From the cell containing the given text, extract its center point as [x, y] coordinate. 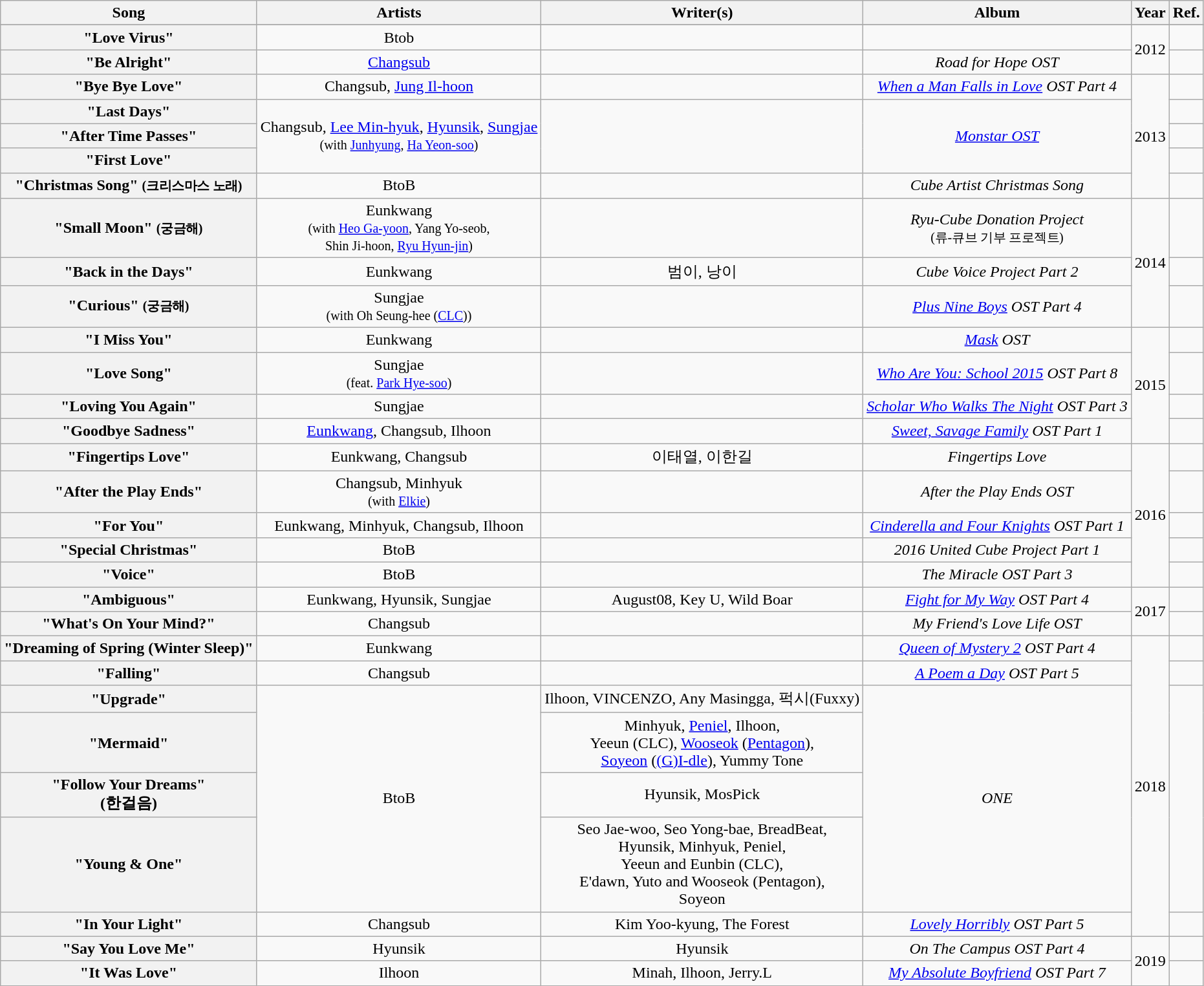
2019 [1150, 961]
After the Play Ends OST [997, 491]
Ilhoon [399, 973]
범이, 낭이 [702, 272]
2017 [1150, 612]
"Dreaming of Spring (Winter Sleep)" [129, 648]
Sweet, Savage Family OST Part 1 [997, 431]
Ryu-Cube Donation Project (류-큐브 기부 프로젝트) [997, 228]
Changsub, Lee Min-hyuk, Hyunsik, Sungjae (with Junhyung, Ha Yeon-soo) [399, 136]
Eunkwang (with Heo Ga-yoon, Yang Yo-seob, Shin Ji-hoon, Ryu Hyun-jin) [399, 228]
"For You" [129, 525]
"Voice" [129, 574]
Cinderella and Four Knights OST Part 1 [997, 525]
Minah, Ilhoon, Jerry.L [702, 973]
Ilhoon, VINCENZO, Any Masingga, 퍽시(Fuxxy) [702, 700]
Eunkwang, Changsub, Ilhoon [399, 431]
Plus Nine Boys OST Part 4 [997, 306]
"After Time Passes" [129, 136]
My Absolute Boyfriend OST Part 7 [997, 973]
Queen of Mystery 2 OST Part 4 [997, 648]
2016 [1150, 515]
"Curious" (궁금해) [129, 306]
"Christmas Song" (크리스마스 노래) [129, 186]
Eunkwang, Minhyuk, Changsub, Ilhoon [399, 525]
"Mermaid" [129, 742]
"I Miss You" [129, 339]
Writer(s) [702, 13]
"Say You Love Me" [129, 948]
Scholar Who Walks The Night OST Part 3 [997, 407]
Lovely Horribly OST Part 5 [997, 924]
"Back in the Days" [129, 272]
"Special Christmas" [129, 550]
ONE [997, 798]
"First Love" [129, 160]
My Friend's Love Life OST [997, 624]
"Love Song" [129, 372]
2015 [1150, 385]
Ref. [1186, 13]
Artists [399, 13]
Fight for My Way OST Part 4 [997, 599]
Cube Artist Christmas Song [997, 186]
Btob [399, 38]
"Ambiguous" [129, 599]
Hyunsik, MosPick [702, 795]
"Last Days" [129, 111]
Monstar OST [997, 136]
2014 [1150, 263]
A Poem a Day OST Part 5 [997, 673]
"Upgrade" [129, 700]
Song [129, 13]
Minhyuk, Peniel, Ilhoon, Yeeun (CLC), Wooseok (Pentagon), Soyeon ((G)I-dle), Yummy Tone [702, 742]
"Loving You Again" [129, 407]
"Love Virus" [129, 38]
2012 [1150, 50]
"Falling" [129, 673]
Seo Jae-woo, Seo Yong-bae, BreadBeat, Hyunsik, Minhyuk, Peniel, Yeeun and Eunbin (CLC), E'dawn, Yuto and Wooseok (Pentagon), Soyeon [702, 864]
Sungjae (feat. Park Hye-soo) [399, 372]
"Young & One" [129, 864]
Road for Hope OST [997, 62]
Changsub, Jung Il-hoon [399, 87]
Fingertips Love [997, 458]
Cube Voice Project Part 2 [997, 272]
Eunkwang, Hyunsik, Sungjae [399, 599]
Kim Yoo-kyung, The Forest [702, 924]
2013 [1150, 136]
2016 United Cube Project Part 1 [997, 550]
"In Your Light" [129, 924]
"Follow Your Dreams" (한걸음) [129, 795]
Year [1150, 13]
2018 [1150, 786]
The Miracle OST Part 3 [997, 574]
Eunkwang, Changsub [399, 458]
이태열, 이한길 [702, 458]
"Fingertips Love" [129, 458]
"What's On Your Mind?" [129, 624]
"Be Alright" [129, 62]
Album [997, 13]
"Bye Bye Love" [129, 87]
"After the Play Ends" [129, 491]
Sungjae (with Oh Seung-hee (CLC)) [399, 306]
Mask OST [997, 339]
Changsub, Minhyuk (with Elkie) [399, 491]
August08, Key U, Wild Boar [702, 599]
Who Are You: School 2015 OST Part 8 [997, 372]
When a Man Falls in Love OST Part 4 [997, 87]
Sungjae [399, 407]
"Small Moon" (궁금해) [129, 228]
On The Campus OST Part 4 [997, 948]
"Goodbye Sadness" [129, 431]
"It Was Love" [129, 973]
